Scan for the cell matching the given text and deliver its (x, y) coordinate at center. 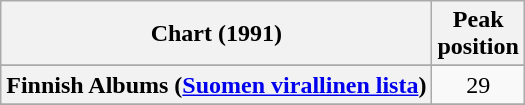
Peakposition (478, 34)
29 (478, 85)
Finnish Albums (Suomen virallinen lista) (216, 85)
Chart (1991) (216, 34)
